For the text-containing cell, return its midpoint in [x, y] coordinate format. 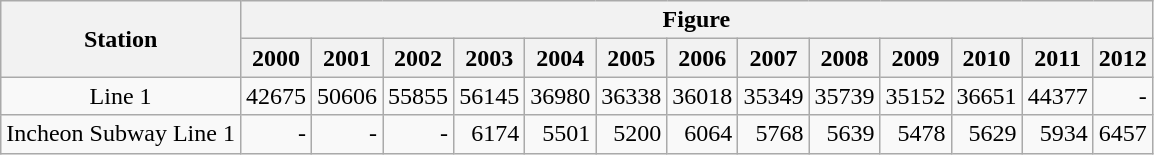
2002 [418, 58]
36338 [632, 96]
5478 [916, 134]
50606 [346, 96]
35739 [844, 96]
Incheon Subway Line 1 [121, 134]
5639 [844, 134]
44377 [1058, 96]
2008 [844, 58]
5934 [1058, 134]
35349 [774, 96]
5501 [560, 134]
Station [121, 39]
5200 [632, 134]
56145 [490, 96]
36018 [702, 96]
2000 [276, 58]
6064 [702, 134]
42675 [276, 96]
2012 [1122, 58]
Figure [696, 20]
2004 [560, 58]
5768 [774, 134]
2006 [702, 58]
55855 [418, 96]
2003 [490, 58]
35152 [916, 96]
Line 1 [121, 96]
6174 [490, 134]
36651 [986, 96]
2011 [1058, 58]
2005 [632, 58]
2007 [774, 58]
6457 [1122, 134]
2010 [986, 58]
36980 [560, 96]
2001 [346, 58]
5629 [986, 134]
2009 [916, 58]
